Scan for the cell matching the given text and deliver its [X, Y] coordinate at center. 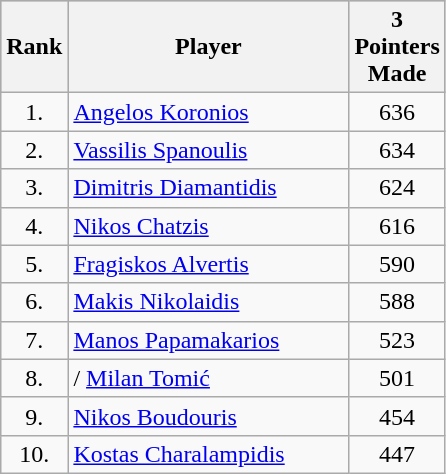
3 Pointers Made [397, 47]
6. [34, 302]
7. [34, 340]
634 [397, 150]
636 [397, 112]
616 [397, 226]
Makis Nikolaidis [208, 302]
10. [34, 454]
Dimitris Diamantidis [208, 188]
4. [34, 226]
Manos Papamakarios [208, 340]
Nikos Chatzis [208, 226]
9. [34, 416]
447 [397, 454]
Vassilis Spanoulis [208, 150]
5. [34, 264]
454 [397, 416]
Rank [34, 47]
Angelos Koronios [208, 112]
590 [397, 264]
2. [34, 150]
3. [34, 188]
/ Milan Tomić [208, 378]
624 [397, 188]
588 [397, 302]
Fragiskos Alvertis [208, 264]
501 [397, 378]
523 [397, 340]
Nikos Boudouris [208, 416]
1. [34, 112]
Kostas Charalampidis [208, 454]
8. [34, 378]
Player [208, 47]
